Detect which cell encompasses the target text, then output its (X, Y) center coordinate. 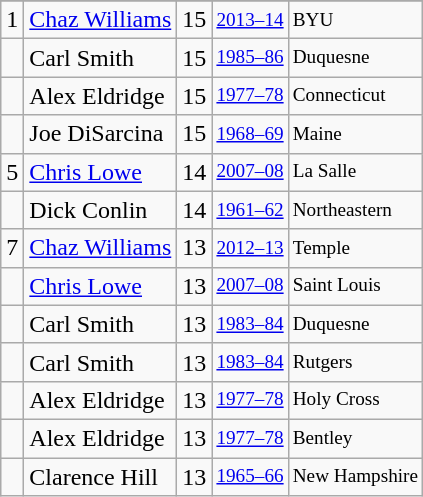
7 (12, 248)
BYU (355, 20)
Rutgers (355, 362)
Temple (355, 248)
La Salle (355, 172)
Connecticut (355, 96)
Maine (355, 134)
1961–62 (250, 210)
1 (12, 20)
1985–86 (250, 58)
5 (12, 172)
2012–13 (250, 248)
1965–66 (250, 477)
Holy Cross (355, 400)
Bentley (355, 438)
1968–69 (250, 134)
2013–14 (250, 20)
Northeastern (355, 210)
Saint Louis (355, 286)
Clarence Hill (100, 477)
Dick Conlin (100, 210)
New Hampshire (355, 477)
Joe DiSarcina (100, 134)
